From the cell containing the given text, extract its center point as (X, Y) coordinate. 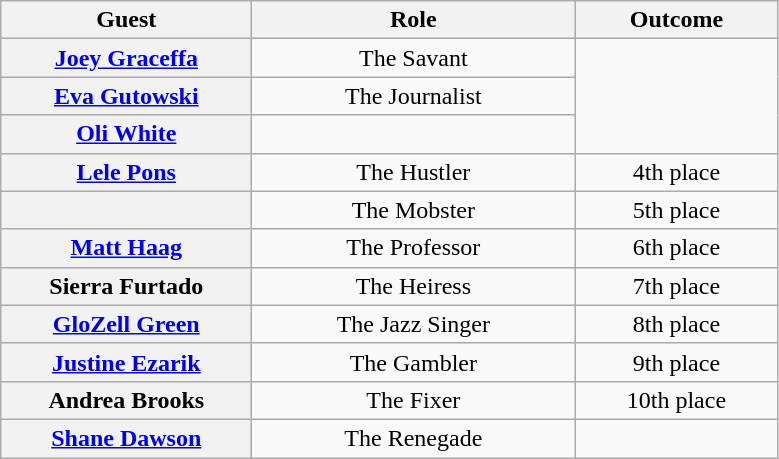
Shane Dawson (126, 438)
10th place (676, 400)
Eva Gutowski (126, 96)
8th place (676, 324)
The Heiress (414, 286)
Sierra Furtado (126, 286)
Joey Graceffa (126, 58)
The Gambler (414, 362)
Guest (126, 20)
The Fixer (414, 400)
Oli White (126, 134)
Andrea Brooks (126, 400)
The Hustler (414, 172)
The Journalist (414, 96)
The Renegade (414, 438)
4th place (676, 172)
9th place (676, 362)
Lele Pons (126, 172)
6th place (676, 248)
Matt Haag (126, 248)
Role (414, 20)
Outcome (676, 20)
7th place (676, 286)
Justine Ezarik (126, 362)
The Mobster (414, 210)
5th place (676, 210)
The Professor (414, 248)
The Jazz Singer (414, 324)
GloZell Green (126, 324)
The Savant (414, 58)
